Capture the cell that displays the provided text and extract its [X, Y] central coordinate. 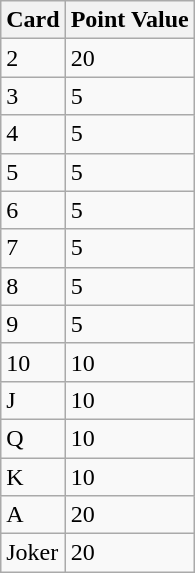
9 [33, 324]
4 [33, 134]
J [33, 400]
2 [33, 58]
Card [33, 20]
6 [33, 210]
Q [33, 438]
3 [33, 96]
8 [33, 286]
7 [33, 248]
K [33, 477]
A [33, 515]
Joker [33, 553]
Point Value [130, 20]
